From the cell containing the given text, extract its center point as [X, Y] coordinate. 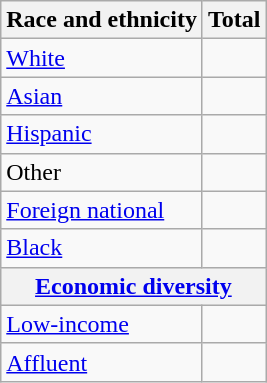
Total [234, 20]
White [102, 58]
Hispanic [102, 134]
Economic diversity [134, 286]
Race and ethnicity [102, 20]
Affluent [102, 362]
Asian [102, 96]
Black [102, 248]
Foreign national [102, 210]
Other [102, 172]
Low-income [102, 324]
